Extract the (x, y) coordinate from the center of the cell holding the provided text.  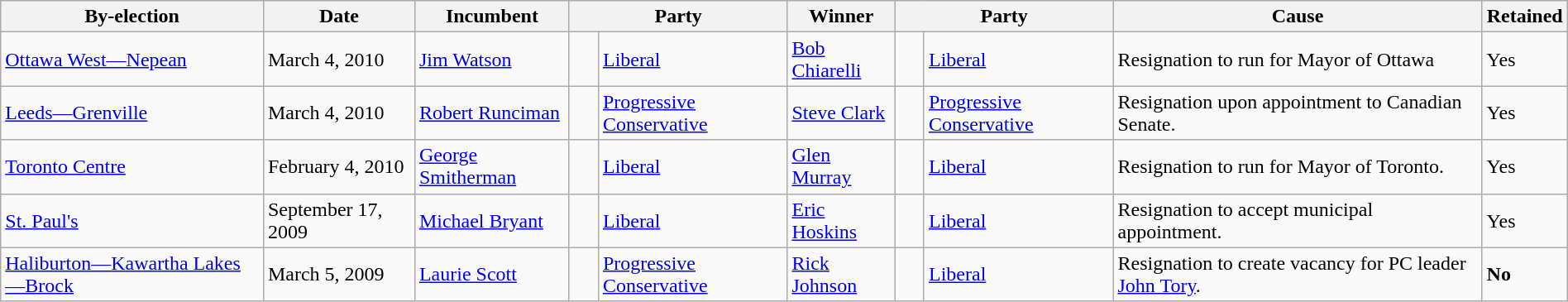
Date (339, 17)
Rick Johnson (841, 275)
Jim Watson (491, 60)
No (1525, 275)
March 5, 2009 (339, 275)
Toronto Centre (132, 167)
February 4, 2010 (339, 167)
Haliburton—Kawartha Lakes—Brock (132, 275)
Robert Runciman (491, 113)
Steve Clark (841, 113)
Ottawa West—Nepean (132, 60)
Resignation to create vacancy for PC leader John Tory. (1298, 275)
Incumbent (491, 17)
Resignation to run for Mayor of Toronto. (1298, 167)
Resignation to accept municipal appointment. (1298, 220)
Winner (841, 17)
By-election (132, 17)
September 17, 2009 (339, 220)
Eric Hoskins (841, 220)
Michael Bryant (491, 220)
Leeds—Grenville (132, 113)
Resignation upon appointment to Canadian Senate. (1298, 113)
St. Paul's (132, 220)
Glen Murray (841, 167)
George Smitherman (491, 167)
Bob Chiarelli (841, 60)
Laurie Scott (491, 275)
Retained (1525, 17)
Resignation to run for Mayor of Ottawa (1298, 60)
Cause (1298, 17)
